Pinpoint the cell where the given text exists, returning its (X, Y) midpoint coordinate. 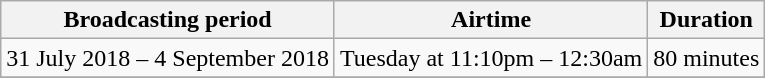
80 minutes (706, 58)
31 July 2018 – 4 September 2018 (168, 58)
Airtime (490, 20)
Broadcasting period (168, 20)
Duration (706, 20)
Tuesday at 11:10pm – 12:30am (490, 58)
